Determine the [x, y] coordinate at the center of the cell enclosing the given text.  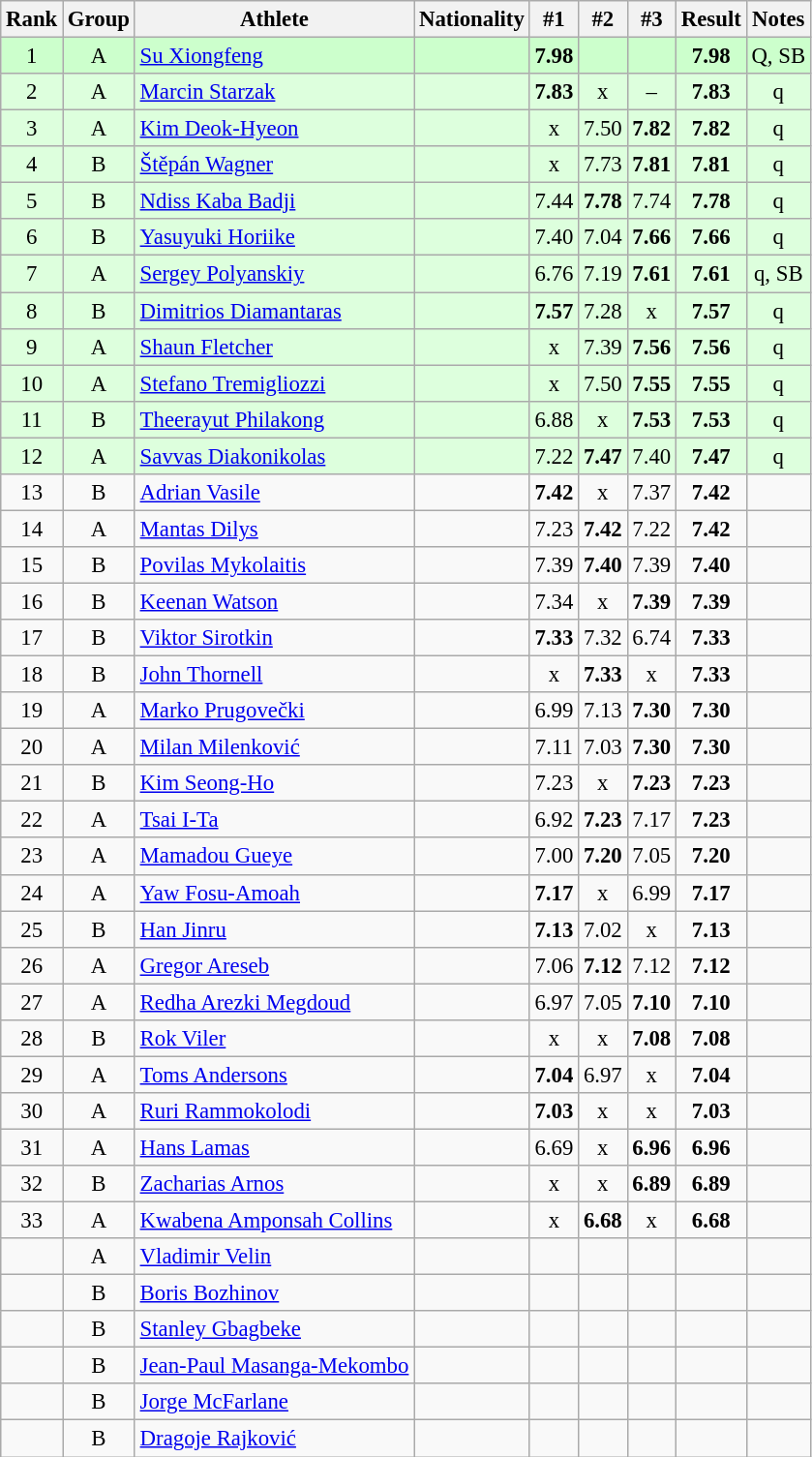
Mantas Dilys [274, 529]
6.76 [554, 274]
7.02 [603, 929]
Viktor Sirotkin [274, 638]
25 [32, 929]
Zacharias Arnos [274, 1184]
7.44 [554, 201]
7.74 [651, 201]
Kim Deok-Hyeon [274, 129]
7 [32, 274]
#1 [554, 19]
19 [32, 711]
Kwabena Amponsah Collins [274, 1221]
Boris Bozhinov [274, 1293]
14 [32, 529]
Mamadou Gueye [274, 857]
Toms Andersons [274, 1075]
1 [32, 56]
Dragoje Rajković [274, 1439]
Ruri Rammokolodi [274, 1111]
Su Xiongfeng [274, 56]
Redha Arezki Megdoud [274, 1002]
Group [99, 19]
– [651, 92]
Result [712, 19]
6.88 [554, 419]
Savvas Diakonikolas [274, 456]
6.69 [554, 1147]
7.19 [603, 274]
Theerayut Philakong [274, 419]
15 [32, 565]
16 [32, 601]
2 [32, 92]
7.32 [603, 638]
13 [32, 493]
Jean-Paul Masanga-Mekombo [274, 1366]
11 [32, 419]
7.00 [554, 857]
Yasuyuki Horiike [274, 237]
Q, SB [778, 56]
Gregor Areseb [274, 965]
Keenan Watson [274, 601]
Štěpán Wagner [274, 165]
Yaw Fosu-Amoah [274, 893]
Dimitrios Diamantaras [274, 311]
22 [32, 820]
5 [32, 201]
Rank [32, 19]
7.34 [554, 601]
23 [32, 857]
Hans Lamas [274, 1147]
3 [32, 129]
John Thornell [274, 675]
Marcin Starzak [274, 92]
28 [32, 1039]
Marko Prugovečki [274, 711]
Ndiss Kaba Badji [274, 201]
Stefano Tremigliozzi [274, 383]
Athlete [274, 19]
Stanley Gbagbeke [274, 1329]
7.73 [603, 165]
24 [32, 893]
33 [32, 1221]
Rok Viler [274, 1039]
Shaun Fletcher [274, 347]
Povilas Mykolaitis [274, 565]
20 [32, 747]
Nationality [472, 19]
q, SB [778, 274]
#3 [651, 19]
8 [32, 311]
Han Jinru [274, 929]
6 [32, 237]
7.37 [651, 493]
7.11 [554, 747]
7.28 [603, 311]
Kim Seong-Ho [274, 783]
10 [32, 383]
12 [32, 456]
Notes [778, 19]
9 [32, 347]
#2 [603, 19]
Jorge McFarlane [274, 1403]
Milan Milenković [274, 747]
32 [32, 1184]
Vladimir Velin [274, 1257]
30 [32, 1111]
31 [32, 1147]
6.74 [651, 638]
7.06 [554, 965]
29 [32, 1075]
Sergey Polyanskiy [274, 274]
21 [32, 783]
17 [32, 638]
27 [32, 1002]
18 [32, 675]
4 [32, 165]
26 [32, 965]
Tsai I-Ta [274, 820]
Adrian Vasile [274, 493]
6.92 [554, 820]
